Locate the cell with the specified text and output its [x, y] center coordinate. 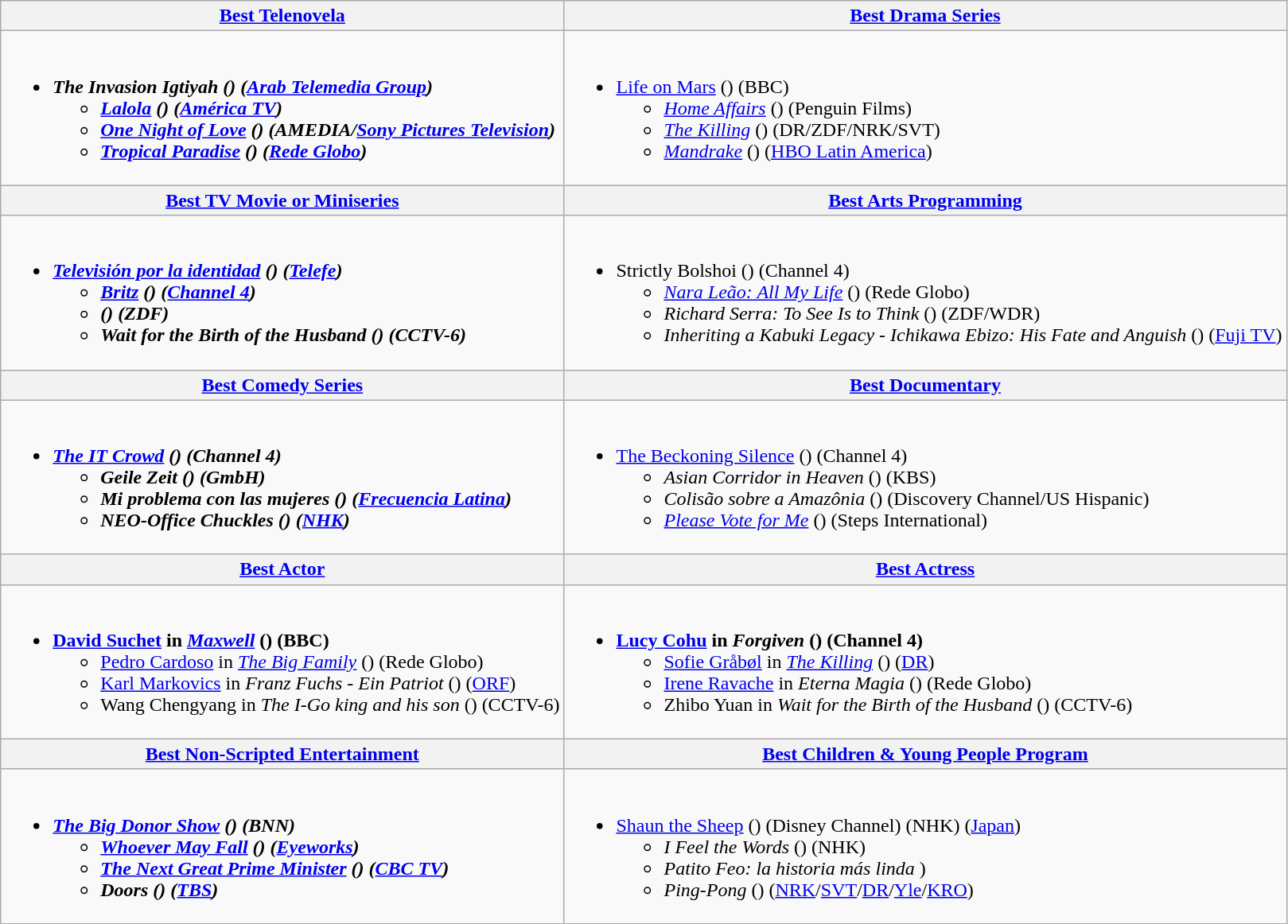
The Big Donor Show () (BNN)Whoever May Fall () (Eyeworks)The Next Great Prime Minister () (CBC TV)Doors () (TBS) [282, 846]
Televisión por la identidad () (Telefe)Britz () (Channel 4) () (ZDF)Wait for the Birth of the Husband () (CCTV-6) [282, 293]
Shaun the Sheep () (Disney Channel) (NHK) (Japan)I Feel the Words () (NHK)Patito Feo: la historia más linda )Ping-Pong () (NRK/SVT/DR/Yle/KRO) [925, 846]
Best Non-Scripted Entertainment [282, 754]
The IT Crowd () (Channel 4)Geile Zeit () (GmbH)Mi problema con las mujeres () (Frecuencia Latina)NEO-Office Chuckles () (NHK) [282, 477]
Best Telenovela [282, 16]
Best Drama Series [925, 16]
Best Arts Programming [925, 200]
Best Actor [282, 569]
Best Children & Young People Program [925, 754]
Best Documentary [925, 385]
Life on Mars () (BBC)Home Affairs () (Penguin Films)The Killing () (DR/ZDF/NRK/SVT)Mandrake () (HBO Latin America) [925, 108]
Best TV Movie or Miniseries [282, 200]
Best Comedy Series [282, 385]
Best Actress [925, 569]
